Pinpoint the cell where the given text exists, returning its (X, Y) midpoint coordinate. 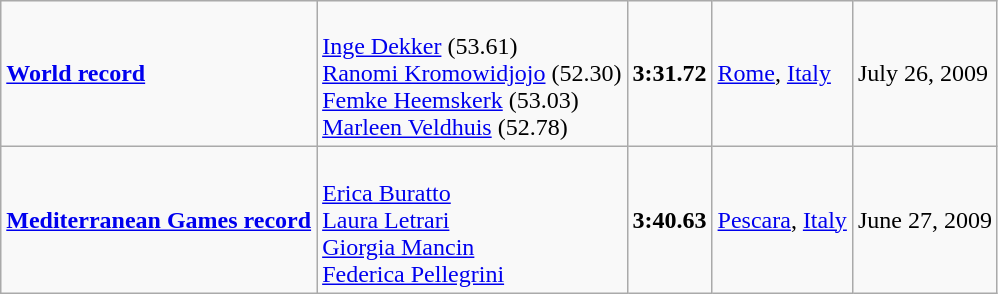
Pescara, Italy (782, 220)
Erica BurattoLaura LetrariGiorgia MancinFederica Pellegrini (472, 220)
3:31.72 (670, 74)
Mediterranean Games record (159, 220)
June 27, 2009 (924, 220)
Rome, Italy (782, 74)
3:40.63 (670, 220)
World record (159, 74)
July 26, 2009 (924, 74)
Inge Dekker (53.61)Ranomi Kromowidjojo (52.30)Femke Heemskerk (53.03)Marleen Veldhuis (52.78) (472, 74)
